Pinpoint the cell where the given text exists, returning its [x, y] midpoint coordinate. 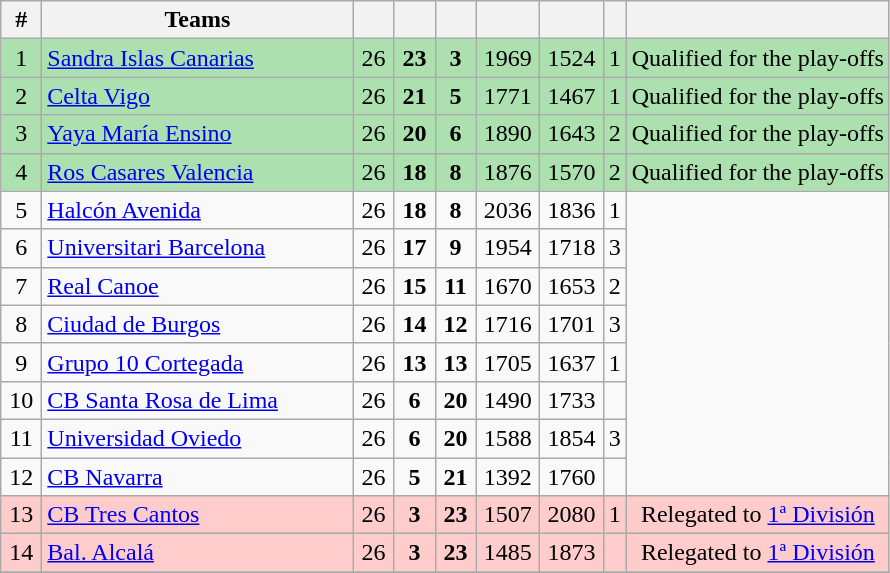
Ros Casares Valencia [198, 172]
1643 [572, 134]
1485 [508, 553]
CB Santa Rosa de Lima [198, 400]
Sandra Islas Canarias [198, 58]
2080 [572, 515]
1890 [508, 134]
Celta Vigo [198, 96]
CB Tres Cantos [198, 515]
Grupo 10 Cortegada [198, 362]
CB Navarra [198, 477]
1716 [508, 324]
15 [414, 286]
1637 [572, 362]
7 [22, 286]
1392 [508, 477]
1524 [572, 58]
10 [22, 400]
1954 [508, 248]
1507 [508, 515]
Bal. Alcalá [198, 553]
Universitari Barcelona [198, 248]
1771 [508, 96]
Universidad Oviedo [198, 438]
1969 [508, 58]
1570 [572, 172]
Halcón Avenida [198, 210]
1701 [572, 324]
1588 [508, 438]
Yaya María Ensino [198, 134]
1705 [508, 362]
1670 [508, 286]
17 [414, 248]
1467 [572, 96]
1873 [572, 553]
4 [22, 172]
1718 [572, 248]
1760 [572, 477]
2036 [508, 210]
1733 [572, 400]
1490 [508, 400]
1653 [572, 286]
1854 [572, 438]
1836 [572, 210]
Ciudad de Burgos [198, 324]
Real Canoe [198, 286]
# [22, 20]
Teams [198, 20]
1876 [508, 172]
